Pinpoint the cell where the given text exists, returning its [x, y] midpoint coordinate. 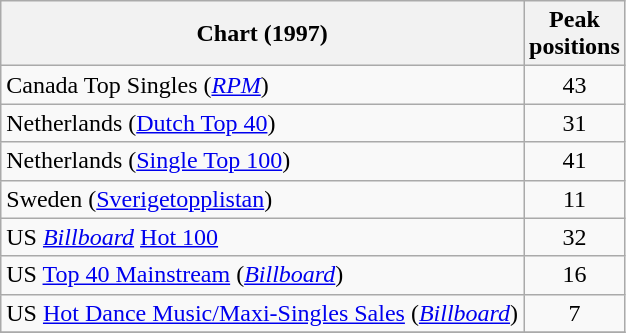
43 [575, 85]
Netherlands (Dutch Top 40) [262, 123]
Canada Top Singles (RPM) [262, 85]
US Billboard Hot 100 [262, 237]
11 [575, 199]
Netherlands (Single Top 100) [262, 161]
16 [575, 275]
US Top 40 Mainstream (Billboard) [262, 275]
US Hot Dance Music/Maxi-Singles Sales (Billboard) [262, 313]
Sweden (Sverigetopplistan) [262, 199]
Chart (1997) [262, 34]
41 [575, 161]
32 [575, 237]
Peakpositions [575, 34]
31 [575, 123]
7 [575, 313]
